Determine the (X, Y) coordinate at the center of the cell enclosing the given text.  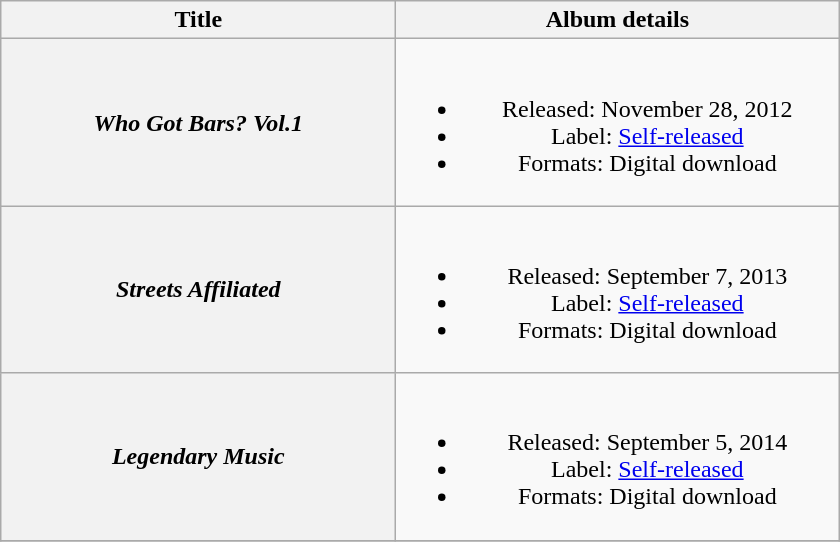
Who Got Bars? Vol.1 (198, 122)
Released: September 7, 2013Label: Self-releasedFormats: Digital download (618, 290)
Released: November 28, 2012Label: Self-releasedFormats: Digital download (618, 122)
Title (198, 20)
Legendary Music (198, 456)
Streets Affiliated (198, 290)
Album details (618, 20)
Released: September 5, 2014Label: Self-releasedFormats: Digital download (618, 456)
